Return the [X, Y] coordinate for the center point of the cell that contains the specified text.  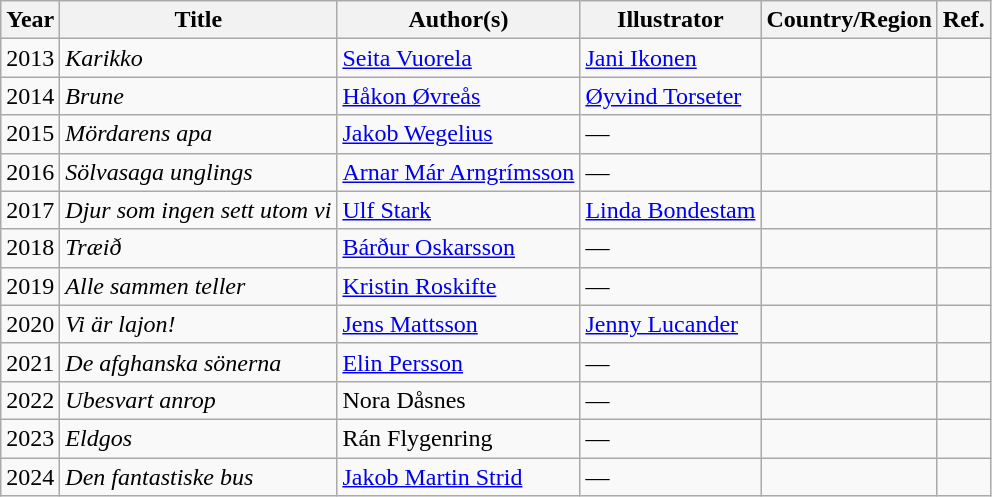
2019 [30, 286]
Håkon Øvreås [458, 96]
2023 [30, 438]
Ubesvart anrop [198, 400]
Ulf Stark [458, 210]
2015 [30, 134]
Øyvind Torseter [670, 96]
Vi är lajon! [198, 324]
Illustrator [670, 20]
Djur som ingen sett utom vi [198, 210]
Author(s) [458, 20]
Sölvasaga unglings [198, 172]
Træið [198, 248]
Elin Persson [458, 362]
Mördarens apa [198, 134]
Jakob Martin Strid [458, 477]
2020 [30, 324]
Alle sammen teller [198, 286]
Jens Mattsson [458, 324]
Kristin Roskifte [458, 286]
Den fantastiske bus [198, 477]
2013 [30, 58]
Country/Region [849, 20]
Ref. [964, 20]
2016 [30, 172]
Jenny Lucander [670, 324]
Title [198, 20]
Year [30, 20]
2024 [30, 477]
2014 [30, 96]
Brune [198, 96]
2021 [30, 362]
2017 [30, 210]
Karikko [198, 58]
Jani Ikonen [670, 58]
2018 [30, 248]
Seita Vuorela [458, 58]
Arnar Már Arngrímsson [458, 172]
Eldgos [198, 438]
Linda Bondestam [670, 210]
Bárður Oskarsson [458, 248]
Nora Dåsnes [458, 400]
Rán Flygenring [458, 438]
De afghanska sönerna [198, 362]
Jakob Wegelius [458, 134]
2022 [30, 400]
